Return the (x, y) coordinate for the center point of the cell that contains the specified text.  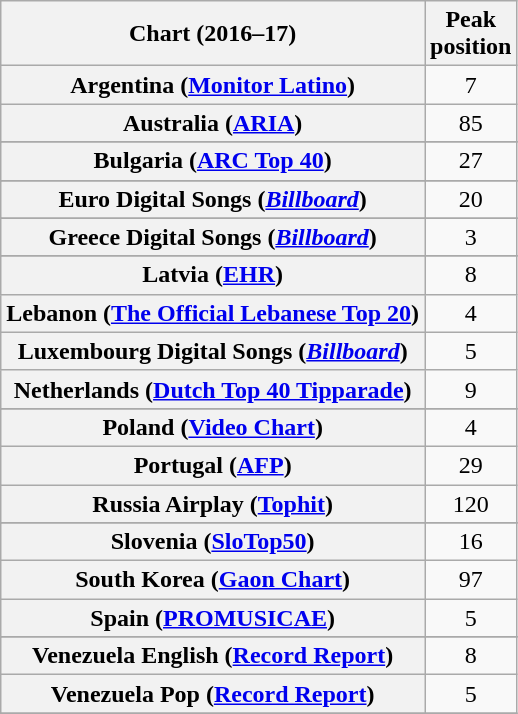
Portugal (AFP) (213, 465)
Russia Airplay (Tophit) (213, 503)
97 (471, 580)
Argentina (Monitor Latino) (213, 85)
Latvia (EHR) (213, 275)
Luxembourg Digital Songs (Billboard) (213, 351)
Bulgaria (ARC Top 40) (213, 161)
29 (471, 465)
Venezuela Pop (Record Report) (213, 694)
85 (471, 123)
9 (471, 389)
Slovenia (SloTop50) (213, 542)
Netherlands (Dutch Top 40 Tipparade) (213, 389)
Poland (Video Chart) (213, 427)
Peakposition (471, 34)
Greece Digital Songs (Billboard) (213, 237)
Euro Digital Songs (Billboard) (213, 199)
South Korea (Gaon Chart) (213, 580)
3 (471, 237)
16 (471, 542)
Lebanon (The Official Lebanese Top 20) (213, 313)
Venezuela English (Record Report) (213, 656)
20 (471, 199)
Spain (PROMUSICAE) (213, 618)
7 (471, 85)
27 (471, 161)
Australia (ARIA) (213, 123)
120 (471, 503)
Chart (2016–17) (213, 34)
